Determine the [X, Y] coordinate at the center of the cell enclosing the given text.  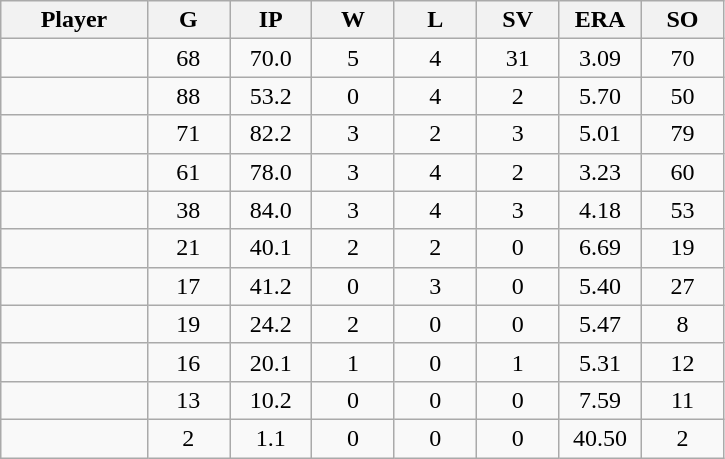
38 [188, 210]
W [353, 20]
8 [682, 324]
L [435, 20]
82.2 [271, 134]
70 [682, 58]
7.59 [600, 400]
5.31 [600, 362]
4.18 [600, 210]
13 [188, 400]
41.2 [271, 286]
5.70 [600, 96]
78.0 [271, 172]
SO [682, 20]
1.1 [271, 438]
61 [188, 172]
70.0 [271, 58]
11 [682, 400]
SV [518, 20]
IP [271, 20]
5.47 [600, 324]
71 [188, 134]
84.0 [271, 210]
68 [188, 58]
G [188, 20]
20.1 [271, 362]
27 [682, 286]
12 [682, 362]
5.40 [600, 286]
17 [188, 286]
Player [74, 20]
60 [682, 172]
40.50 [600, 438]
53 [682, 210]
5.01 [600, 134]
10.2 [271, 400]
5 [353, 58]
53.2 [271, 96]
ERA [600, 20]
21 [188, 248]
6.69 [600, 248]
3.09 [600, 58]
24.2 [271, 324]
50 [682, 96]
31 [518, 58]
79 [682, 134]
3.23 [600, 172]
40.1 [271, 248]
88 [188, 96]
16 [188, 362]
